Pinpoint the cell where the given text exists, returning its [x, y] midpoint coordinate. 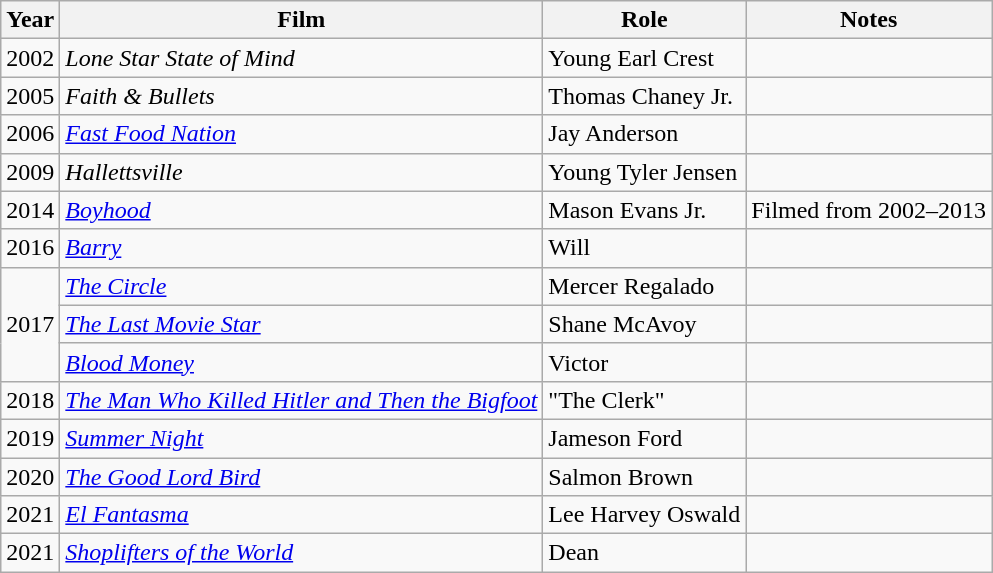
The Last Movie Star [302, 324]
2009 [30, 172]
Year [30, 20]
2020 [30, 477]
The Good Lord Bird [302, 477]
Hallettsville [302, 172]
Lee Harvey Oswald [644, 515]
2018 [30, 400]
Shane McAvoy [644, 324]
Shoplifters of the World [302, 553]
Barry [302, 248]
Young Tyler Jensen [644, 172]
2017 [30, 324]
2002 [30, 58]
Boyhood [302, 210]
Young Earl Crest [644, 58]
2019 [30, 438]
2016 [30, 248]
"The Clerk" [644, 400]
Jameson Ford [644, 438]
Blood Money [302, 362]
Role [644, 20]
Will [644, 248]
Notes [869, 20]
The Man Who Killed Hitler and Then the Bigfoot [302, 400]
Fast Food Nation [302, 134]
Mason Evans Jr. [644, 210]
Dean [644, 553]
Summer Night [302, 438]
El Fantasma [302, 515]
The Circle [302, 286]
Mercer Regalado [644, 286]
Lone Star State of Mind [302, 58]
Filmed from 2002–2013 [869, 210]
2005 [30, 96]
2014 [30, 210]
Faith & Bullets [302, 96]
Thomas Chaney Jr. [644, 96]
Victor [644, 362]
Salmon Brown [644, 477]
Jay Anderson [644, 134]
2006 [30, 134]
Film [302, 20]
